Find where the given text appears and provide that cell's center as [X, Y] coordinate. 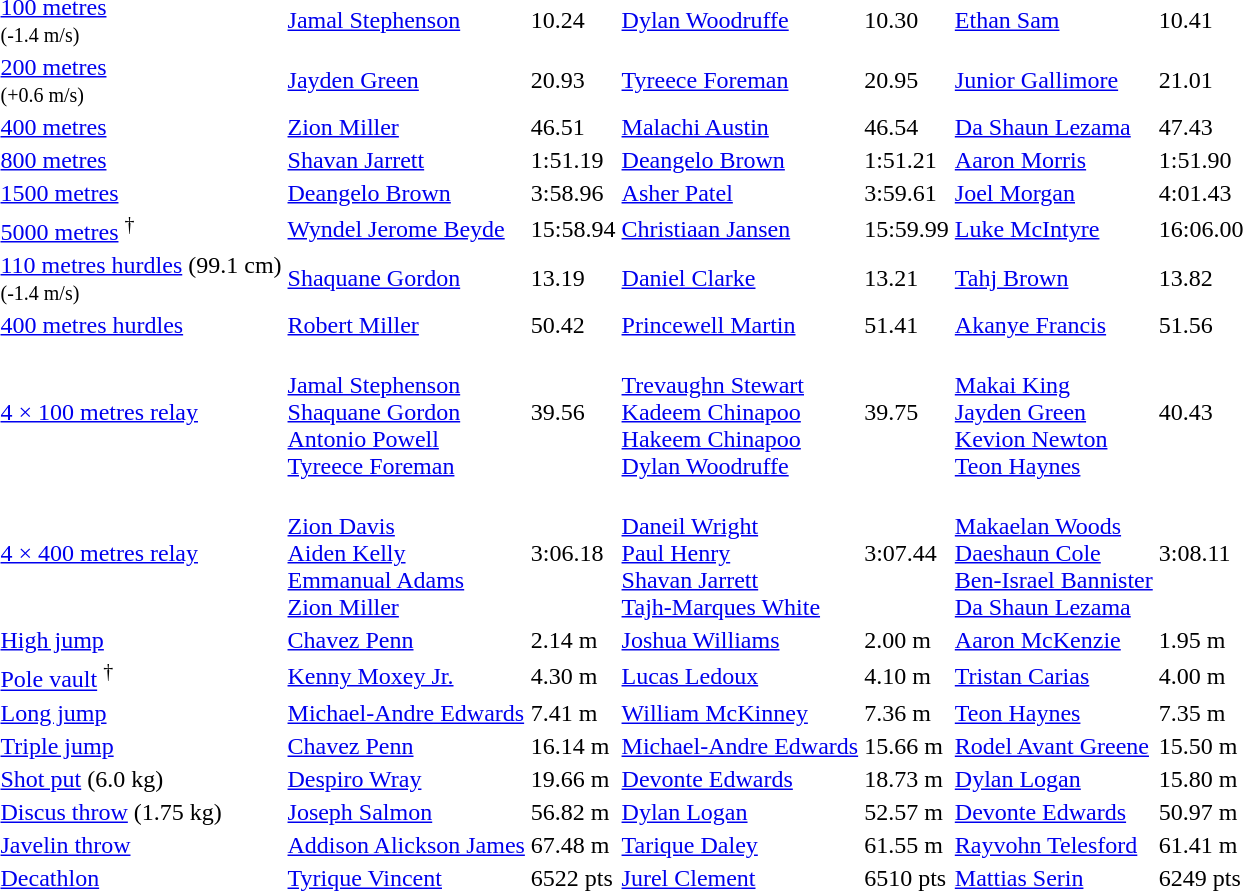
Aaron Morris [1054, 160]
46.51 [573, 127]
15.66 m [907, 746]
Akanye Francis [1054, 325]
2.14 m [573, 640]
Rodel Avant Greene [1054, 746]
3:06.18 [573, 553]
William McKinney [740, 713]
Rayvohn Telesford [1054, 845]
Christiaan Jansen [740, 229]
39.56 [573, 412]
Tristan Carias [1054, 676]
Aaron McKenzie [1054, 640]
15:59.99 [907, 229]
Despiro Wray [406, 779]
Zion DavisAiden KellyEmmanual AdamsZion Miller [406, 553]
3:07.44 [907, 553]
16.14 m [573, 746]
20.95 [907, 80]
Malachi Austin [740, 127]
Daneil WrightPaul HenryShavan JarrettTajh-Marques White [740, 553]
2.00 m [907, 640]
Joshua Williams [740, 640]
1:51.21 [907, 160]
Joseph Salmon [406, 812]
Makaelan WoodsDaeshaun ColeBen-Israel BannisterDa Shaun Lezama [1054, 553]
52.57 m [907, 812]
Makai KingJayden GreenKevion NewtonTeon Haynes [1054, 412]
Shaquane Gordon [406, 278]
13.19 [573, 278]
13.21 [907, 278]
Robert Miller [406, 325]
7.36 m [907, 713]
7.41 m [573, 713]
Teon Haynes [1054, 713]
51.41 [907, 325]
Kenny Moxey Jr. [406, 676]
Trevaughn StewartKadeem ChinapooHakeem ChinapooDylan Woodruffe [740, 412]
Asher Patel [740, 193]
Junior Gallimore [1054, 80]
Tyreece Foreman [740, 80]
Luke McIntyre [1054, 229]
50.42 [573, 325]
4.10 m [907, 676]
61.55 m [907, 845]
18.73 m [907, 779]
Daniel Clarke [740, 278]
Jamal StephensonShaquane GordonAntonio PowellTyreece Foreman [406, 412]
4.30 m [573, 676]
Zion Miller [406, 127]
1:51.19 [573, 160]
Jayden Green [406, 80]
56.82 m [573, 812]
Da Shaun Lezama [1054, 127]
Addison Alickson James [406, 845]
3:59.61 [907, 193]
3:58.96 [573, 193]
39.75 [907, 412]
67.48 m [573, 845]
Princewell Martin [740, 325]
46.54 [907, 127]
19.66 m [573, 779]
Lucas Ledoux [740, 676]
Tahj Brown [1054, 278]
20.93 [573, 80]
Shavan Jarrett [406, 160]
Wyndel Jerome Beyde [406, 229]
Tarique Daley [740, 845]
Joel Morgan [1054, 193]
15:58.94 [573, 229]
